Return (X, Y) of the center of cell containing provided text 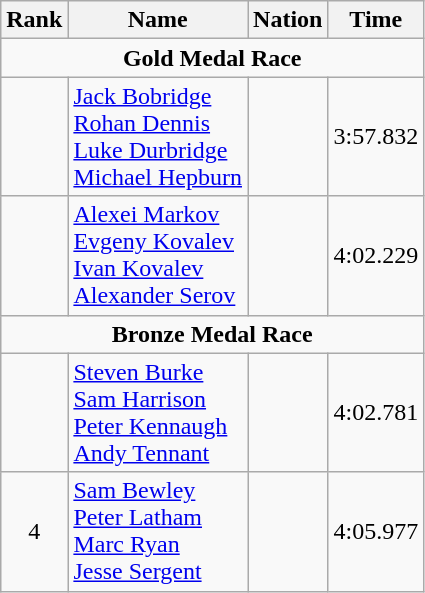
Name (158, 20)
Nation (288, 20)
Time (376, 20)
4:02.229 (376, 256)
Bronze Medal Race (212, 334)
Sam BewleyPeter Latham Marc Ryan Jesse Sergent (158, 532)
Alexei MarkovEvgeny Kovalev Ivan Kovalev Alexander Serov (158, 256)
4:05.977 (376, 532)
3:57.832 (376, 136)
Steven BurkeSam Harrison Peter Kennaugh Andy Tennant (158, 412)
4:02.781 (376, 412)
Rank (34, 20)
Jack BobridgeRohan Dennis Luke Durbridge Michael Hepburn (158, 136)
Gold Medal Race (212, 58)
4 (34, 532)
